Capture the cell that displays the provided text and extract its (x, y) central coordinate. 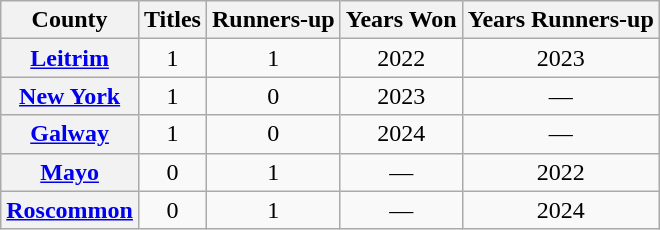
Titles (172, 20)
Years Won (401, 20)
Leitrim (70, 58)
Years Runners-up (560, 20)
New York (70, 96)
Mayo (70, 172)
Galway (70, 134)
County (70, 20)
Runners-up (273, 20)
Roscommon (70, 210)
